Scan for the cell matching the given text and deliver its (X, Y) coordinate at center. 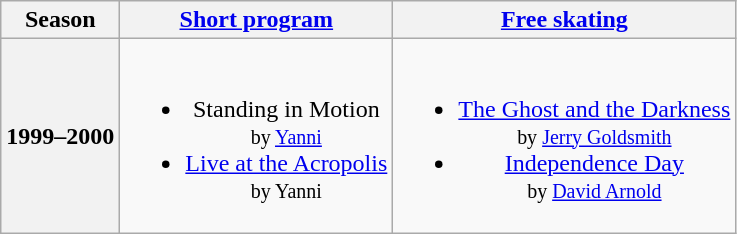
Short program (256, 20)
Standing in Motion by Yanni Live at the Acropolis by Yanni (256, 136)
The Ghost and the Darkness by Jerry Goldsmith Independence Day by David Arnold (564, 136)
1999–2000 (60, 136)
Free skating (564, 20)
Season (60, 20)
